Provide the [X, Y] coordinate of the cell's center where the given text is located.  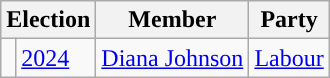
Member [172, 20]
Diana Johnson [172, 58]
Labour [289, 58]
Party [289, 20]
2024 [56, 58]
Election [48, 20]
